Locate the cell with the specified text and output its [x, y] center coordinate. 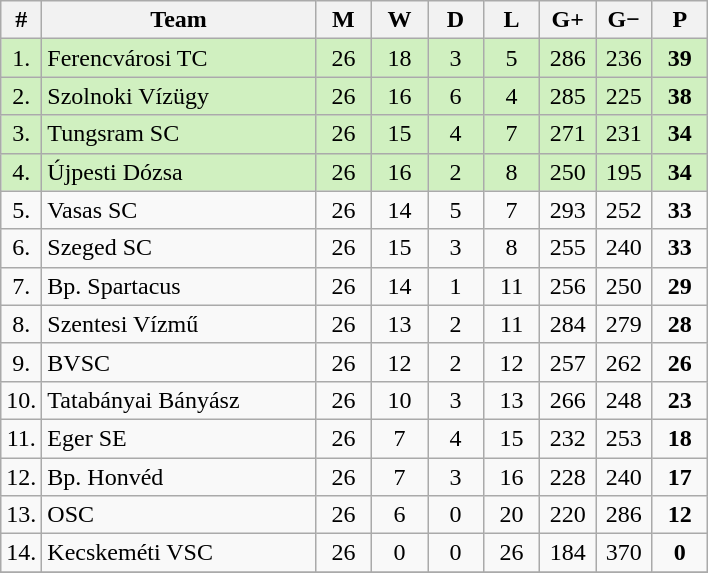
OSC [179, 515]
271 [568, 134]
10 [399, 400]
266 [568, 400]
236 [624, 58]
28 [680, 324]
11. [22, 438]
Tungsram SC [179, 134]
2. [22, 96]
38 [680, 96]
255 [568, 248]
5. [22, 210]
D [456, 20]
262 [624, 362]
17 [680, 477]
1. [22, 58]
6. [22, 248]
285 [568, 96]
228 [568, 477]
9. [22, 362]
370 [624, 553]
M [343, 20]
P [680, 20]
Szentesi Vízmű [179, 324]
257 [568, 362]
279 [624, 324]
Eger SE [179, 438]
Kecskeméti VSC [179, 553]
284 [568, 324]
14. [22, 553]
Vasas SC [179, 210]
Szeged SC [179, 248]
12. [22, 477]
195 [624, 172]
7. [22, 286]
Bp. Spartacus [179, 286]
256 [568, 286]
252 [624, 210]
Szolnoki Vízügy [179, 96]
225 [624, 96]
184 [568, 553]
4. [22, 172]
1 [456, 286]
G+ [568, 20]
10. [22, 400]
248 [624, 400]
W [399, 20]
293 [568, 210]
220 [568, 515]
20 [512, 515]
232 [568, 438]
# [22, 20]
L [512, 20]
231 [624, 134]
BVSC [179, 362]
3. [22, 134]
253 [624, 438]
13. [22, 515]
Újpesti Dózsa [179, 172]
39 [680, 58]
8. [22, 324]
29 [680, 286]
Bp. Honvéd [179, 477]
23 [680, 400]
Tatabányai Bányász [179, 400]
Ferencvárosi TC [179, 58]
Team [179, 20]
G− [624, 20]
